Search for the cell housing the specified text and yield its (x, y) center coordinate. 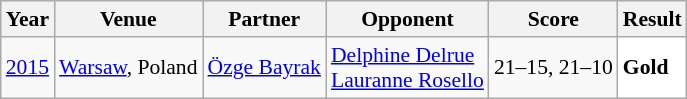
Score (554, 19)
Gold (652, 68)
Venue (128, 19)
Opponent (408, 19)
Delphine Delrue Lauranne Rosello (408, 68)
Year (28, 19)
Warsaw, Poland (128, 68)
Özge Bayrak (264, 68)
21–15, 21–10 (554, 68)
2015 (28, 68)
Partner (264, 19)
Result (652, 19)
